From the cell containing the given text, extract its center point as (x, y) coordinate. 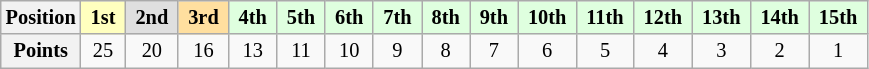
10th (547, 17)
5 (604, 51)
7 (494, 51)
13 (253, 51)
4 (663, 51)
8th (446, 17)
6 (547, 51)
5th (301, 17)
3 (721, 51)
12th (663, 17)
13th (721, 17)
10 (349, 51)
3rd (203, 17)
11 (301, 51)
1st (104, 17)
16 (203, 51)
15th (838, 17)
2 (779, 51)
1 (838, 51)
6th (349, 17)
Points (41, 51)
8 (446, 51)
2nd (152, 17)
4th (253, 17)
7th (397, 17)
9th (494, 17)
Position (41, 17)
20 (152, 51)
25 (104, 51)
11th (604, 17)
9 (397, 51)
14th (779, 17)
